Output the (X, Y) coordinate of the center of the cell containing the given text.  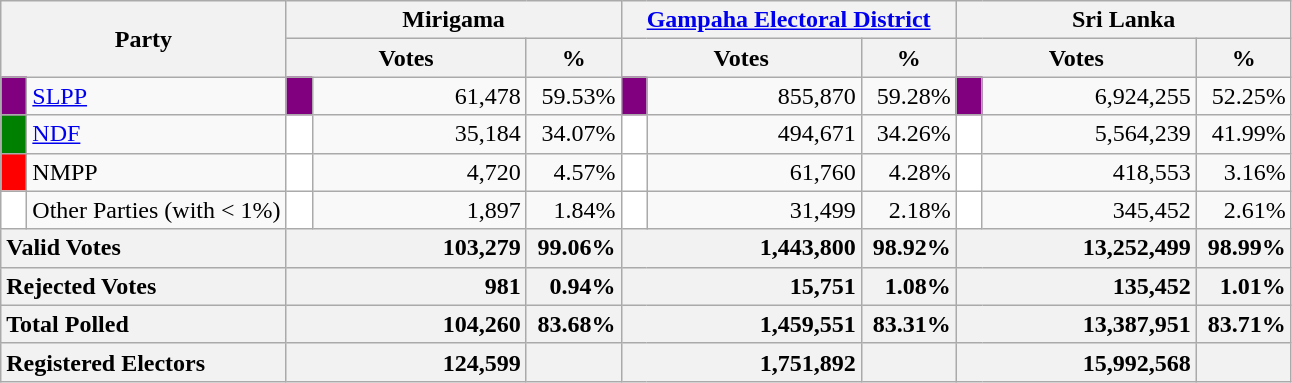
35,184 (419, 134)
Total Polled (144, 324)
59.53% (574, 96)
4.57% (574, 172)
981 (406, 286)
15,992,568 (1076, 362)
Other Parties (with < 1%) (156, 210)
83.31% (908, 324)
98.99% (1244, 248)
13,387,951 (1076, 324)
34.26% (908, 134)
345,452 (1089, 210)
Sri Lanka (1124, 20)
1.08% (908, 286)
99.06% (574, 248)
4.28% (908, 172)
SLPP (156, 96)
2.18% (908, 210)
59.28% (908, 96)
104,260 (406, 324)
Party (144, 39)
Rejected Votes (144, 286)
Gampaha Electoral District (788, 20)
Valid Votes (144, 248)
4,720 (419, 172)
52.25% (1244, 96)
83.68% (574, 324)
98.92% (908, 248)
135,452 (1076, 286)
3.16% (1244, 172)
5,564,239 (1089, 134)
103,279 (406, 248)
13,252,499 (1076, 248)
1.01% (1244, 286)
0.94% (574, 286)
83.71% (1244, 324)
NDF (156, 134)
6,924,255 (1089, 96)
31,499 (754, 210)
15,751 (741, 286)
1,751,892 (741, 362)
Registered Electors (144, 362)
124,599 (406, 362)
1,897 (419, 210)
2.61% (1244, 210)
NMPP (156, 172)
1,459,551 (741, 324)
41.99% (1244, 134)
1,443,800 (741, 248)
1.84% (574, 210)
61,478 (419, 96)
34.07% (574, 134)
Mirigama (454, 20)
855,870 (754, 96)
61,760 (754, 172)
494,671 (754, 134)
418,553 (1089, 172)
